Capture the cell that displays the provided text and extract its (X, Y) central coordinate. 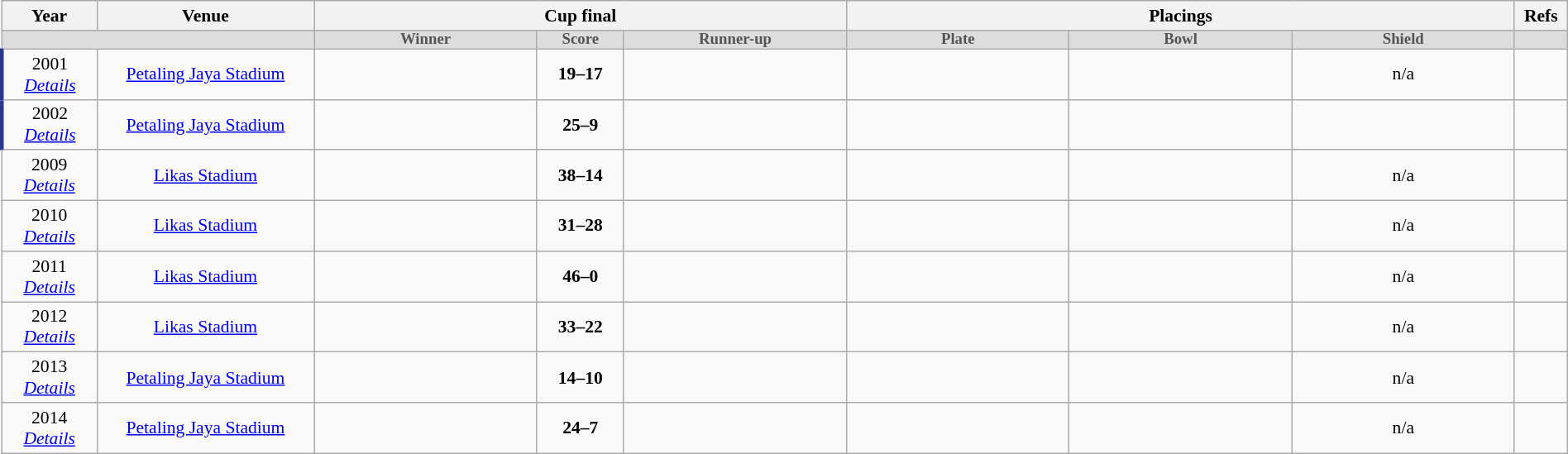
Venue (205, 16)
Bowl (1181, 40)
46–0 (581, 276)
14–10 (581, 377)
Cup final (581, 16)
Refs (1541, 16)
Winner (425, 40)
33–22 (581, 327)
2012 Details (50, 327)
Shield (1403, 40)
38–14 (581, 175)
Year (50, 16)
19–17 (581, 74)
Placings (1181, 16)
Plate (958, 40)
2014 Details (50, 428)
24–7 (581, 428)
2002 Details (50, 124)
2011 Details (50, 276)
2010 Details (50, 227)
25–9 (581, 124)
2013 Details (50, 377)
31–28 (581, 227)
Score (581, 40)
2009 Details (50, 175)
2001 Details (50, 74)
Runner-up (734, 40)
